Capture the cell that displays the provided text and extract its [x, y] central coordinate. 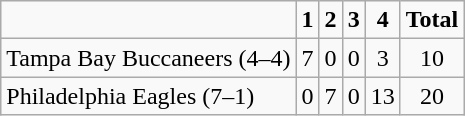
13 [382, 96]
1 [308, 20]
10 [432, 58]
20 [432, 96]
Tampa Bay Buccaneers (4–4) [148, 58]
Total [432, 20]
2 [330, 20]
Philadelphia Eagles (7–1) [148, 96]
4 [382, 20]
